Output the [X, Y] coordinate of the center of the cell containing the given text.  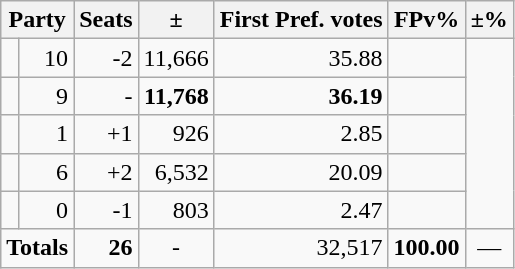
10 [46, 58]
2.47 [301, 210]
0 [46, 210]
Seats [106, 20]
+2 [106, 172]
First Pref. votes [301, 20]
32,517 [301, 248]
+1 [106, 134]
±% [489, 20]
803 [176, 210]
100.00 [426, 248]
Party [38, 20]
FPv% [426, 20]
Totals [38, 248]
11,768 [176, 96]
36.19 [301, 96]
6,532 [176, 172]
6 [46, 172]
1 [46, 134]
± [176, 20]
9 [46, 96]
2.85 [301, 134]
— [489, 248]
26 [106, 248]
926 [176, 134]
11,666 [176, 58]
35.88 [301, 58]
-2 [106, 58]
20.09 [301, 172]
-1 [106, 210]
